From the cell containing the given text, extract its center point as (x, y) coordinate. 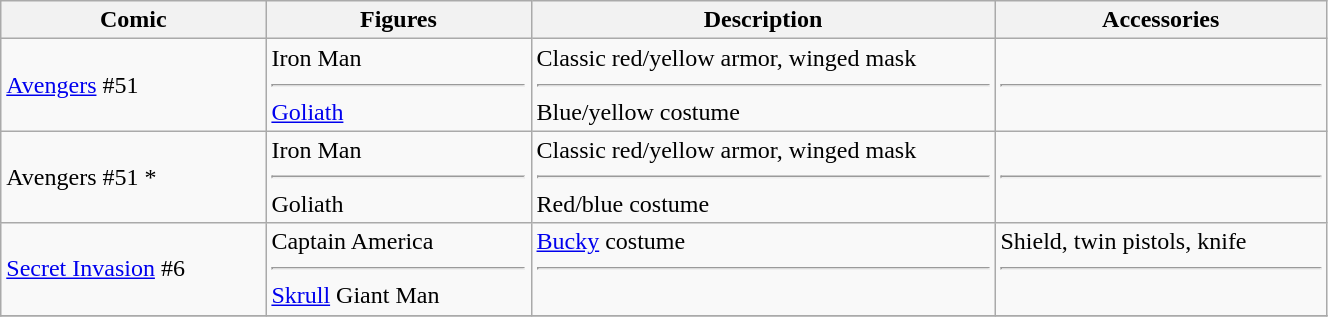
Avengers #51 (134, 85)
Figures (398, 20)
Avengers #51 * (134, 177)
Bucky costume (763, 269)
Classic red/yellow armor, winged maskBlue/yellow costume (763, 85)
Secret Invasion #6 (134, 269)
Classic red/yellow armor, winged maskRed/blue costume (763, 177)
Accessories (1160, 20)
Comic (134, 20)
Captain AmericaSkrull Giant Man (398, 269)
Shield, twin pistols, knife (1160, 269)
Description (763, 20)
